Provide the (X, Y) coordinate of the cell's center where the given text is located.  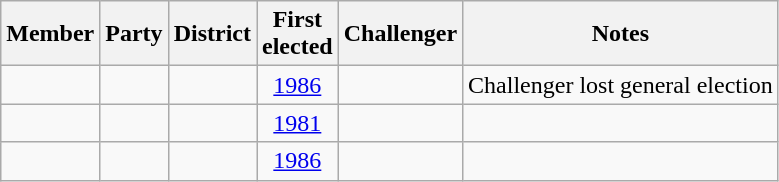
Challenger (400, 34)
Party (134, 34)
Member (50, 34)
District (212, 34)
1981 (297, 123)
Firstelected (297, 34)
Challenger lost general election (621, 85)
Notes (621, 34)
